Return the (X, Y) coordinate for the center point of the cell that contains the specified text.  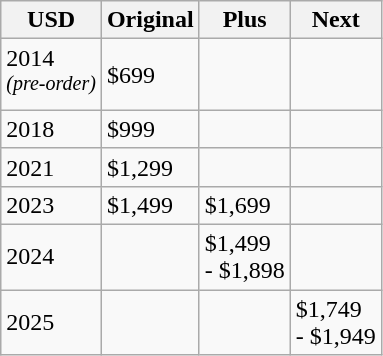
2021 (52, 167)
$1,699 (244, 205)
Next (336, 20)
2023 (52, 205)
USD (52, 20)
Plus (244, 20)
$1,499- $1,898 (244, 258)
$999 (150, 129)
2018 (52, 129)
2025 (52, 322)
2014(pre-order) (52, 75)
$1,299 (150, 167)
$699 (150, 75)
$1,749- $1,949 (336, 322)
$1,499 (150, 205)
2024 (52, 258)
Original (150, 20)
